Detect which cell encompasses the target text, then output its (x, y) center coordinate. 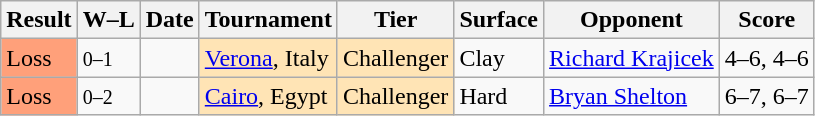
Score (766, 20)
Bryan Shelton (632, 96)
Verona, Italy (268, 58)
0–1 (108, 58)
Result (39, 20)
Tournament (268, 20)
W–L (108, 20)
Surface (499, 20)
Hard (499, 96)
4–6, 4–6 (766, 58)
6–7, 6–7 (766, 96)
Tier (395, 20)
Clay (499, 58)
Opponent (632, 20)
Richard Krajicek (632, 58)
Cairo, Egypt (268, 96)
Date (170, 20)
0–2 (108, 96)
